Return [X, Y] of the center of cell containing provided text 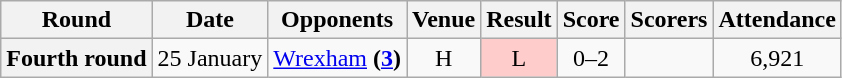
Fourth round [76, 58]
Round [76, 20]
Score [591, 20]
Result [519, 20]
Venue [443, 20]
0–2 [591, 58]
6,921 [777, 58]
Wrexham (3) [338, 58]
Scorers [669, 20]
Opponents [338, 20]
Date [210, 20]
H [443, 58]
25 January [210, 58]
Attendance [777, 20]
L [519, 58]
